Pinpoint the cell where the given text exists, returning its [x, y] midpoint coordinate. 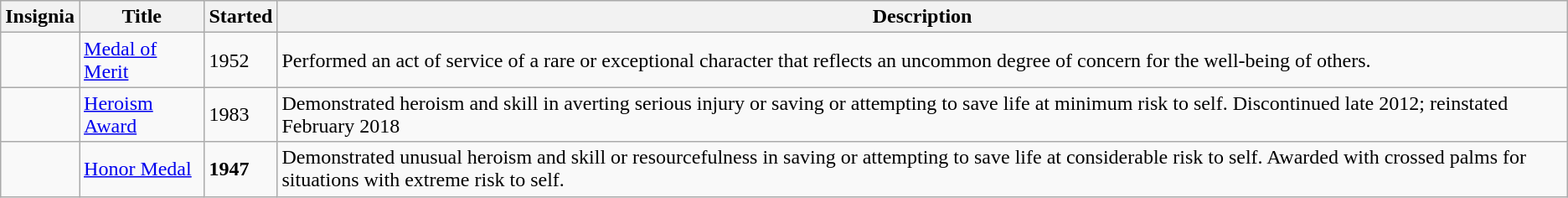
Performed an act of service of a rare or exceptional character that reflects an uncommon degree of concern for the well-being of others. [922, 60]
Insignia [40, 17]
1947 [241, 169]
1983 [241, 114]
Honor Medal [142, 169]
Started [241, 17]
Title [142, 17]
Description [922, 17]
Medal of Merit [142, 60]
Heroism Award [142, 114]
1952 [241, 60]
